From the cell containing the given text, extract its center point as [X, Y] coordinate. 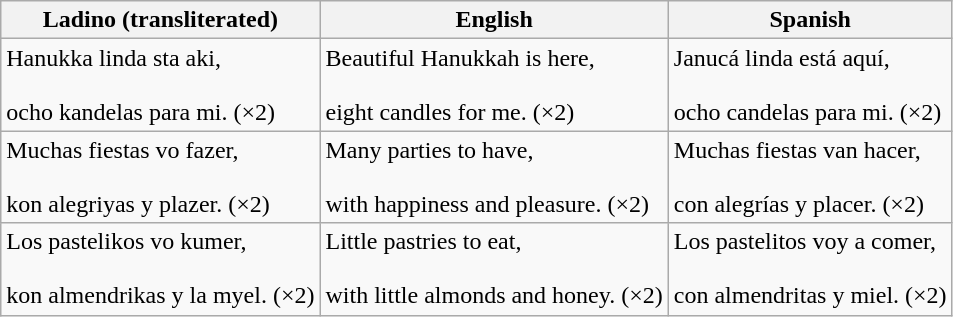
Los pastelitos voy a comer, con almendritas y miel. (×2) [810, 269]
Beautiful Hanukkah is here, eight candles for me. (×2) [494, 85]
Janucá linda está aquí, ocho candelas para mi. (×2) [810, 85]
Spanish [810, 20]
Los pastelikos vo kumer, kon almendrikas y la myel. (×2) [160, 269]
Ladino (transliterated) [160, 20]
Muchas fiestas van hacer, con alegrías y placer. (×2) [810, 177]
Hanukka linda sta aki, ocho kandelas para mi. (×2) [160, 85]
Little pastries to eat, with little almonds and honey. (×2) [494, 269]
English [494, 20]
Muchas fiestas vo fazer, kon alegriyas y plazer. (×2) [160, 177]
Many parties to have, with happiness and pleasure. (×2) [494, 177]
